For the text-containing cell, return its midpoint in (x, y) coordinate format. 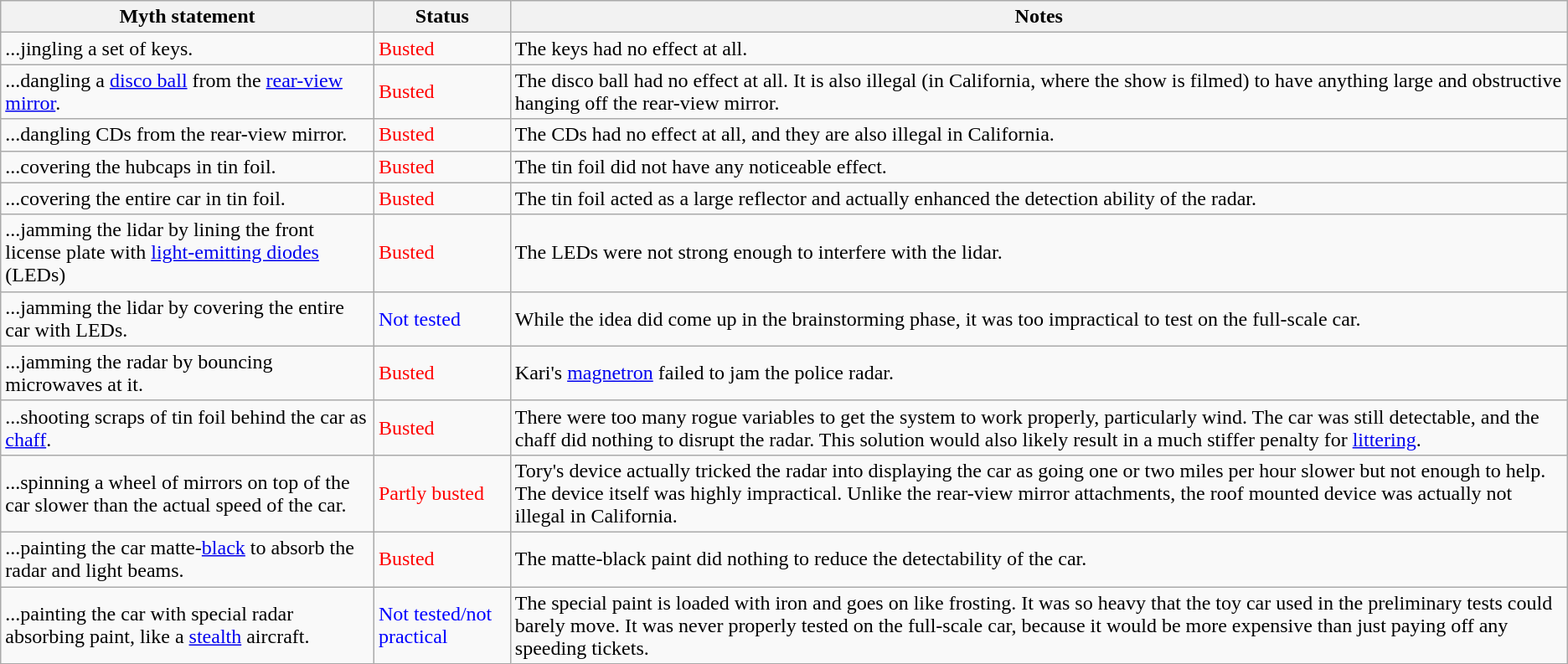
The tin foil did not have any noticeable effect. (1039, 167)
...jamming the lidar by covering the entire car with LEDs. (188, 318)
Notes (1039, 17)
Status (442, 17)
...dangling a disco ball from the rear-view mirror. (188, 92)
The CDs had no effect at all, and they are also illegal in California. (1039, 135)
...covering the entire car in tin foil. (188, 198)
...shooting scraps of tin foil behind the car as chaff. (188, 427)
While the idea did come up in the brainstorming phase, it was too impractical to test on the full-scale car. (1039, 318)
The matte-black paint did nothing to reduce the detectability of the car. (1039, 559)
The LEDs were not strong enough to interfere with the lidar. (1039, 253)
...jingling a set of keys. (188, 49)
Not tested (442, 318)
...dangling CDs from the rear-view mirror. (188, 135)
The keys had no effect at all. (1039, 49)
Partly busted (442, 493)
The tin foil acted as a large reflector and actually enhanced the detection ability of the radar. (1039, 198)
...spinning a wheel of mirrors on top of the car slower than the actual speed of the car. (188, 493)
...covering the hubcaps in tin foil. (188, 167)
Kari's magnetron failed to jam the police radar. (1039, 373)
...painting the car matte-black to absorb the radar and light beams. (188, 559)
...jamming the lidar by lining the front license plate with light-emitting diodes (LEDs) (188, 253)
...jamming the radar by bouncing microwaves at it. (188, 373)
Not tested/not practical (442, 625)
Myth statement (188, 17)
...painting the car with special radar absorbing paint, like a stealth aircraft. (188, 625)
